Find where the given text appears and provide that cell's center as [X, Y] coordinate. 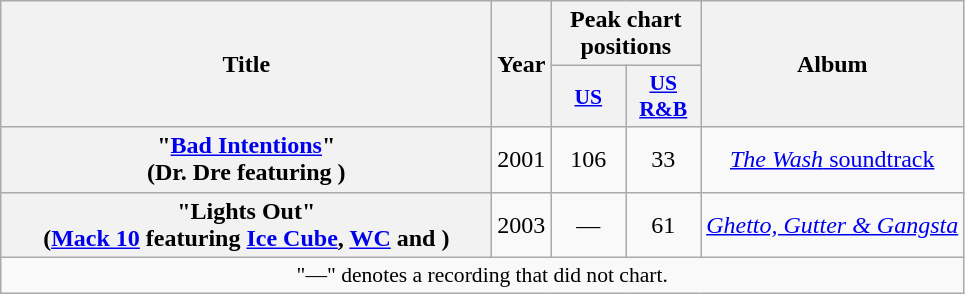
Title [246, 64]
61 [664, 224]
"Lights Out"(Mack 10 featuring Ice Cube, WC and ) [246, 224]
— [588, 224]
33 [664, 160]
The Wash soundtrack [832, 160]
Peak chart positions [626, 34]
Album [832, 64]
2001 [522, 160]
2003 [522, 224]
"Bad Intentions"(Dr. Dre featuring ) [246, 160]
106 [588, 160]
Year [522, 64]
Ghetto, Gutter & Gangsta [832, 224]
USR&B [664, 96]
US [588, 96]
"—" denotes a recording that did not chart. [482, 275]
